Capture the cell that displays the provided text and extract its [x, y] central coordinate. 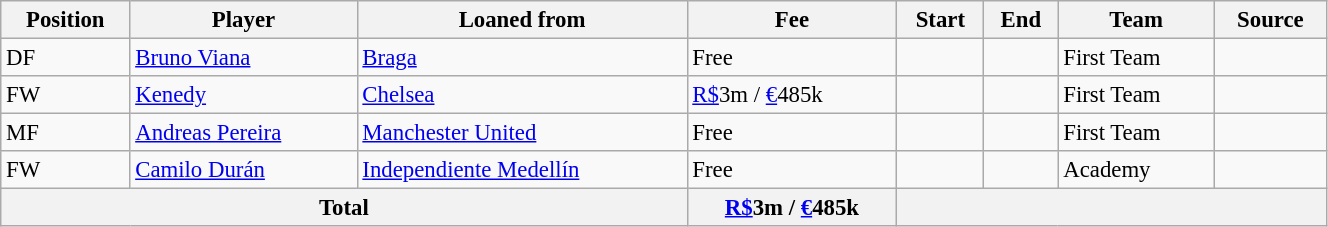
DF [66, 58]
Fee [792, 20]
Player [244, 20]
Position [66, 20]
Start [940, 20]
End [1021, 20]
Camilo Durán [244, 170]
MF [66, 133]
Team [1136, 20]
Andreas Pereira [244, 133]
Chelsea [522, 95]
Source [1270, 20]
Independiente Medellín [522, 170]
Total [344, 208]
Loaned from [522, 20]
Braga [522, 58]
Academy [1136, 170]
Kenedy [244, 95]
Manchester United [522, 133]
Bruno Viana [244, 58]
